Capture the cell that displays the provided text and extract its [X, Y] central coordinate. 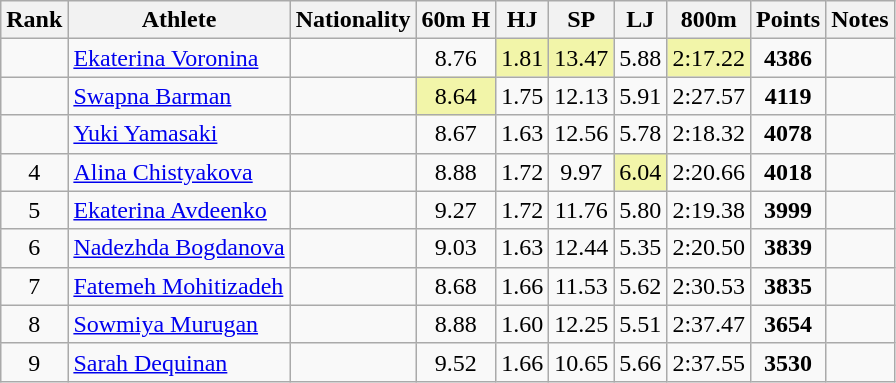
Swapna Barman [179, 96]
5.80 [640, 210]
4386 [788, 58]
9 [34, 362]
4119 [788, 96]
2:37.47 [709, 324]
2:19.38 [709, 210]
1.75 [522, 96]
2:17.22 [709, 58]
5.35 [640, 248]
3654 [788, 324]
Sowmiya Murugan [179, 324]
4018 [788, 172]
11.53 [582, 286]
12.56 [582, 134]
13.47 [582, 58]
Ekaterina Avdeenko [179, 210]
1.60 [522, 324]
9.03 [456, 248]
6 [34, 248]
HJ [522, 20]
Points [788, 20]
8.67 [456, 134]
5.91 [640, 96]
Nationality [353, 20]
8.68 [456, 286]
4 [34, 172]
8.64 [456, 96]
1.81 [522, 58]
3839 [788, 248]
12.44 [582, 248]
9.97 [582, 172]
2:27.57 [709, 96]
3835 [788, 286]
9.27 [456, 210]
5.78 [640, 134]
Ekaterina Voronina [179, 58]
2:18.32 [709, 134]
2:30.53 [709, 286]
8 [34, 324]
6.04 [640, 172]
Rank [34, 20]
11.76 [582, 210]
5.62 [640, 286]
SP [582, 20]
9.52 [456, 362]
4078 [788, 134]
Notes [860, 20]
8.76 [456, 58]
LJ [640, 20]
7 [34, 286]
2:20.50 [709, 248]
12.13 [582, 96]
Yuki Yamasaki [179, 134]
5 [34, 210]
3999 [788, 210]
Fatemeh Mohitizadeh [179, 286]
2:37.55 [709, 362]
Athlete [179, 20]
10.65 [582, 362]
3530 [788, 362]
5.51 [640, 324]
Alina Chistyakova [179, 172]
5.66 [640, 362]
60m H [456, 20]
2:20.66 [709, 172]
Nadezhda Bogdanova [179, 248]
Sarah Dequinan [179, 362]
5.88 [640, 58]
800m [709, 20]
12.25 [582, 324]
